Return [X, Y] of the center of cell containing provided text 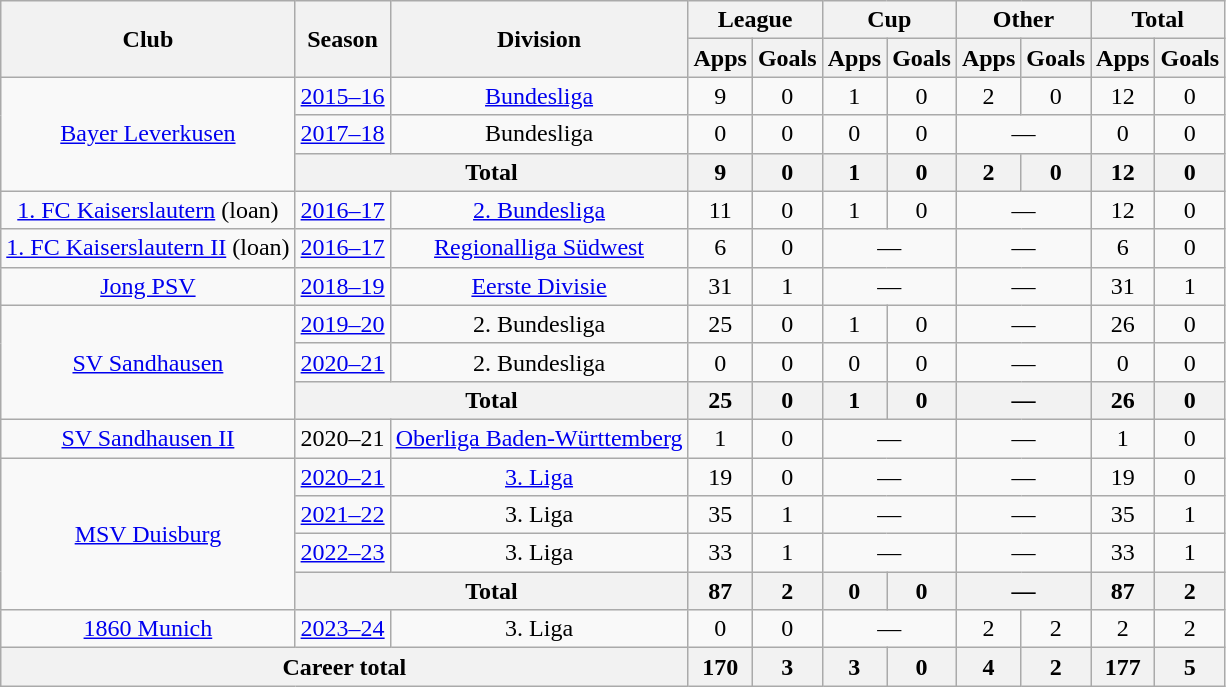
Jong PSV [148, 286]
SV Sandhausen [148, 362]
Cup [889, 20]
Season [342, 39]
2023–24 [342, 629]
2018–19 [342, 286]
Bayer Leverkusen [148, 134]
League [755, 20]
MSV Duisburg [148, 534]
11 [720, 210]
4 [988, 667]
Eerste Divisie [539, 286]
2019–20 [342, 324]
1. FC Kaiserslautern II (loan) [148, 248]
5 [1190, 667]
Oberliga Baden-Württemberg [539, 438]
Club [148, 39]
Other [1023, 20]
1. FC Kaiserslautern (loan) [148, 210]
170 [720, 667]
1860 Munich [148, 629]
SV Sandhausen II [148, 438]
2017–18 [342, 134]
Career total [344, 667]
Regionalliga Südwest [539, 248]
2022–23 [342, 553]
177 [1123, 667]
2015–16 [342, 96]
2021–22 [342, 515]
Division [539, 39]
